Find where the given text appears and provide that cell's center as [x, y] coordinate. 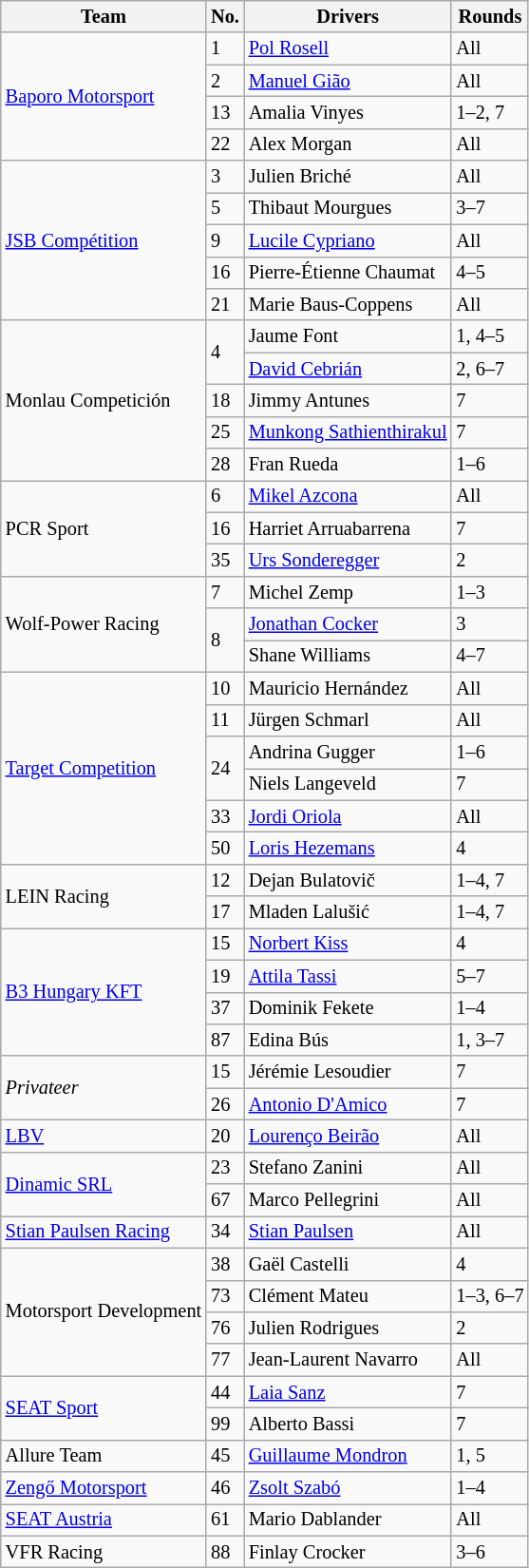
Pierre-Étienne Chaumat [348, 273]
73 [225, 1296]
67 [225, 1200]
12 [225, 880]
99 [225, 1424]
Guillaume Mondron [348, 1456]
1 [225, 48]
50 [225, 848]
Edina Bús [348, 1040]
34 [225, 1232]
Jürgen Schmarl [348, 720]
Andrina Gugger [348, 752]
46 [225, 1488]
Jonathan Cocker [348, 624]
SEAT Sport [104, 1408]
2, 6–7 [490, 369]
LEIN Racing [104, 895]
1–3, 6–7 [490, 1296]
Wolf-Power Racing [104, 623]
Michel Zemp [348, 592]
Stian Paulsen Racing [104, 1232]
Privateer [104, 1087]
1, 4–5 [490, 336]
Dinamic SRL [104, 1184]
Gaël Castelli [348, 1264]
Thibaut Mourgues [348, 208]
Lucile Cypriano [348, 240]
4–5 [490, 273]
Stefano Zanini [348, 1168]
Jaume Font [348, 336]
28 [225, 465]
35 [225, 560]
Munkong Sathienthirakul [348, 432]
17 [225, 912]
SEAT Austria [104, 1520]
Jimmy Antunes [348, 400]
Marie Baus-Coppens [348, 304]
Team [104, 16]
Rounds [490, 16]
Antonio D'Amico [348, 1104]
Mikel Azcona [348, 496]
22 [225, 144]
Laia Sanz [348, 1392]
Lourenço Beirão [348, 1136]
25 [225, 432]
Zsolt Szabó [348, 1488]
Julien Rodrigues [348, 1328]
Harriet Arruabarrena [348, 528]
Attila Tassi [348, 976]
77 [225, 1360]
24 [225, 768]
Julien Briché [348, 177]
26 [225, 1104]
Fran Rueda [348, 465]
Monlau Competición [104, 400]
Motorsport Development [104, 1311]
Dejan Bulatovič [348, 880]
9 [225, 240]
Stian Paulsen [348, 1232]
B3 Hungary KFT [104, 992]
3–7 [490, 208]
Jérémie Lesoudier [348, 1072]
Alberto Bassi [348, 1424]
88 [225, 1552]
Mladen Lalušić [348, 912]
6 [225, 496]
20 [225, 1136]
4–7 [490, 656]
8 [225, 641]
Jordi Oriola [348, 816]
3–6 [490, 1552]
Amalia Vinyes [348, 112]
10 [225, 688]
Zengő Motorsport [104, 1488]
23 [225, 1168]
Target Competition [104, 768]
Finlay Crocker [348, 1552]
21 [225, 304]
5 [225, 208]
Dominik Fekete [348, 1008]
44 [225, 1392]
Jean-Laurent Navarro [348, 1360]
Marco Pellegrini [348, 1200]
19 [225, 976]
PCR Sport [104, 528]
1–3 [490, 592]
Urs Sonderegger [348, 560]
JSB Compétition [104, 240]
38 [225, 1264]
Shane Williams [348, 656]
LBV [104, 1136]
45 [225, 1456]
Clément Mateu [348, 1296]
Baporo Motorsport [104, 97]
Loris Hezemans [348, 848]
87 [225, 1040]
13 [225, 112]
Niels Langeveld [348, 784]
1, 3–7 [490, 1040]
37 [225, 1008]
11 [225, 720]
Mauricio Hernández [348, 688]
76 [225, 1328]
Pol Rosell [348, 48]
Alex Morgan [348, 144]
Manuel Gião [348, 81]
VFR Racing [104, 1552]
Allure Team [104, 1456]
Drivers [348, 16]
61 [225, 1520]
5–7 [490, 976]
1, 5 [490, 1456]
Norbert Kiss [348, 944]
No. [225, 16]
33 [225, 816]
Mario Dablander [348, 1520]
18 [225, 400]
David Cebrián [348, 369]
1–2, 7 [490, 112]
